Search for the cell housing the specified text and yield its [x, y] center coordinate. 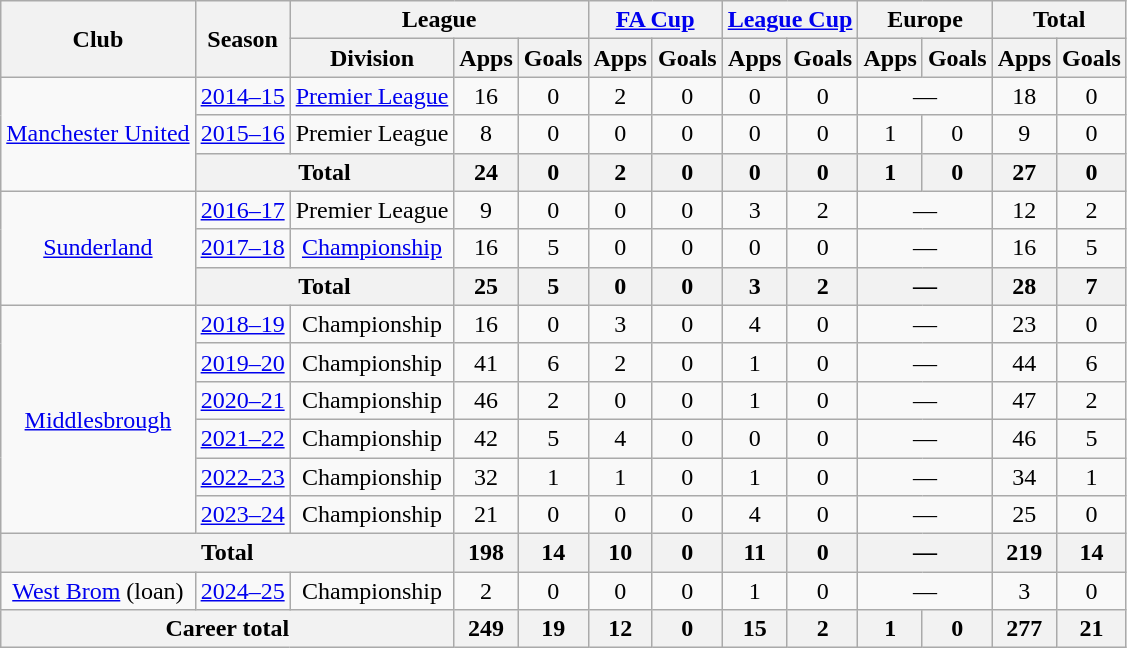
Division [372, 58]
2023–24 [242, 515]
198 [486, 553]
2015–16 [242, 134]
27 [1024, 172]
32 [486, 477]
2022–23 [242, 477]
League Cup [790, 20]
2018–19 [242, 324]
2014–15 [242, 96]
Europe [925, 20]
19 [553, 629]
28 [1024, 286]
277 [1024, 629]
2024–25 [242, 591]
219 [1024, 553]
2019–20 [242, 362]
8 [486, 134]
2016–17 [242, 210]
Club [98, 39]
7 [1092, 286]
Middlesbrough [98, 419]
34 [1024, 477]
15 [754, 629]
11 [754, 553]
47 [1024, 400]
10 [620, 553]
Season [242, 39]
Manchester United [98, 134]
2021–22 [242, 438]
44 [1024, 362]
2020–21 [242, 400]
FA Cup [655, 20]
League [439, 20]
Career total [228, 629]
West Brom (loan) [98, 591]
249 [486, 629]
24 [486, 172]
Sunderland [98, 248]
23 [1024, 324]
18 [1024, 96]
41 [486, 362]
2017–18 [242, 248]
42 [486, 438]
